Pinpoint the cell where the given text exists, returning its [X, Y] midpoint coordinate. 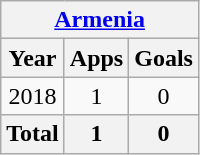
Goals [164, 58]
2018 [33, 96]
Total [33, 134]
Apps [96, 58]
Year [33, 58]
Armenia [100, 20]
